Detect which cell encompasses the target text, then output its [x, y] center coordinate. 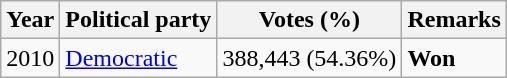
388,443 (54.36%) [310, 58]
Democratic [138, 58]
Won [454, 58]
Remarks [454, 20]
Year [30, 20]
Votes (%) [310, 20]
Political party [138, 20]
2010 [30, 58]
